Return (X, Y) of the center of cell containing provided text 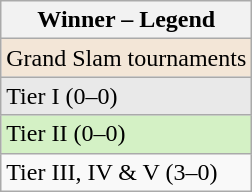
Grand Slam tournaments (126, 58)
Tier III, IV & V (3–0) (126, 172)
Tier II (0–0) (126, 134)
Tier I (0–0) (126, 96)
Winner – Legend (126, 20)
